Return (X, Y) of the center of cell containing provided text 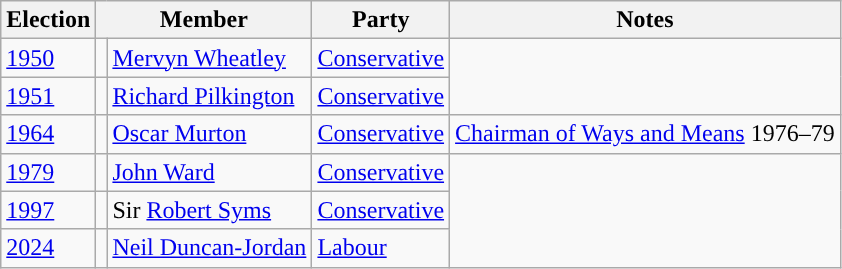
Neil Duncan-Jordan (210, 248)
Sir Robert Syms (210, 210)
1979 (48, 172)
Mervyn Wheatley (210, 58)
Labour (381, 248)
1950 (48, 58)
1951 (48, 96)
Richard Pilkington (210, 96)
1964 (48, 134)
1997 (48, 210)
Party (381, 20)
Oscar Murton (210, 134)
2024 (48, 248)
John Ward (210, 172)
Member (204, 20)
Notes (646, 20)
Election (48, 20)
Chairman of Ways and Means 1976–79 (646, 134)
